Search for the cell housing the specified text and yield its (X, Y) center coordinate. 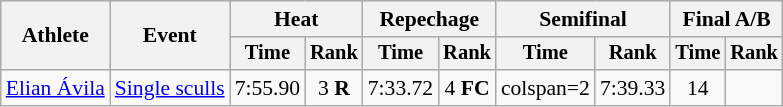
Final A/B (726, 19)
Heat (296, 19)
Semifinal (584, 19)
7:55.90 (268, 88)
14 (698, 88)
7:39.33 (632, 88)
Athlete (56, 36)
Single sculls (170, 88)
Event (170, 36)
colspan=2 (546, 88)
3 R (334, 88)
4 FC (467, 88)
Repechage (430, 19)
Elian Ávila (56, 88)
7:33.72 (400, 88)
